Provide the [X, Y] coordinate of the cell's center where the given text is located.  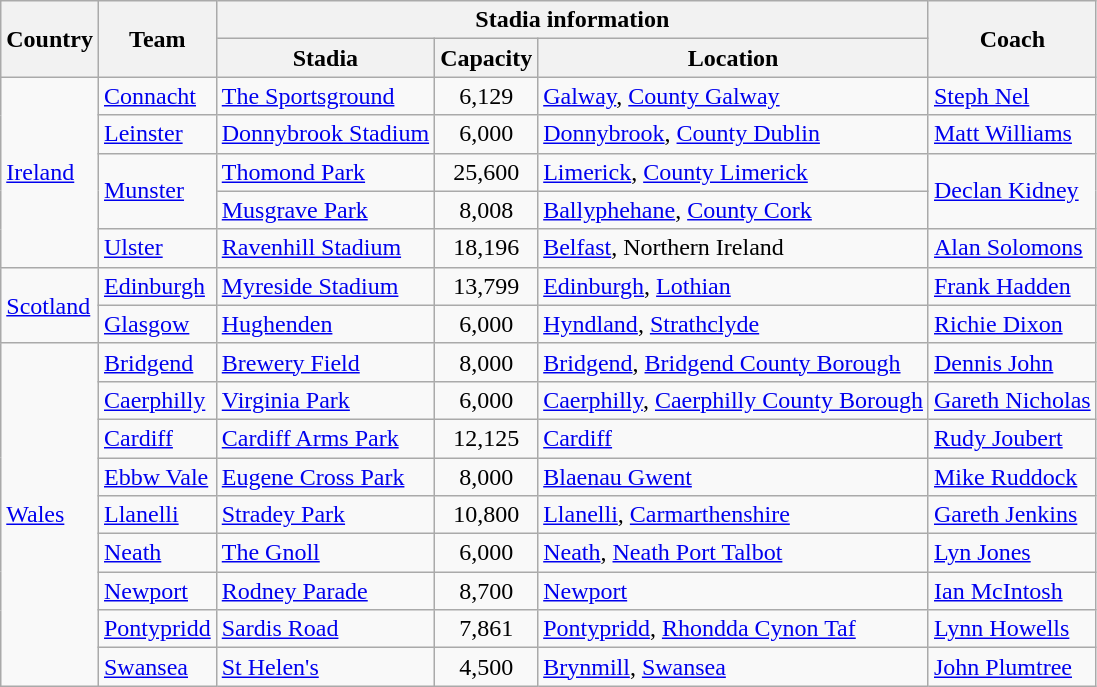
Capacity [486, 58]
John Plumtree [1012, 667]
Edinburgh [157, 286]
Munster [157, 191]
Richie Dixon [1012, 324]
Eugene Cross Park [325, 477]
18,196 [486, 248]
Ulster [157, 248]
Stadia information [572, 20]
Dennis John [1012, 362]
Neath, Neath Port Talbot [734, 553]
Alan Solomons [1012, 248]
Country [50, 39]
Lynn Howells [1012, 629]
Ian McIntosh [1012, 591]
Connacht [157, 96]
Ireland [50, 172]
Gareth Jenkins [1012, 515]
4,500 [486, 667]
Glasgow [157, 324]
The Gnoll [325, 553]
Caerphilly [157, 400]
Declan Kidney [1012, 191]
Caerphilly, Caerphilly County Borough [734, 400]
Lyn Jones [1012, 553]
8,700 [486, 591]
Galway, County Galway [734, 96]
Ballyphehane, County Cork [734, 210]
Limerick, County Limerick [734, 172]
Brynmill, Swansea [734, 667]
Ravenhill Stadium [325, 248]
Llanelli, Carmarthenshire [734, 515]
Myreside Stadium [325, 286]
12,125 [486, 438]
Location [734, 58]
The Sportsground [325, 96]
Coach [1012, 39]
Hughenden [325, 324]
13,799 [486, 286]
Team [157, 39]
Frank Hadden [1012, 286]
Brewery Field [325, 362]
Pontypridd, Rhondda Cynon Taf [734, 629]
Donnybrook, County Dublin [734, 134]
25,600 [486, 172]
Bridgend, Bridgend County Borough [734, 362]
Llanelli [157, 515]
Ebbw Vale [157, 477]
Steph Nel [1012, 96]
Thomond Park [325, 172]
Stadia [325, 58]
Swansea [157, 667]
Wales [50, 514]
10,800 [486, 515]
Rudy Joubert [1012, 438]
6,129 [486, 96]
St Helen's [325, 667]
Musgrave Park [325, 210]
Pontypridd [157, 629]
Hyndland, Strathclyde [734, 324]
Cardiff Arms Park [325, 438]
8,008 [486, 210]
Blaenau Gwent [734, 477]
Scotland [50, 305]
Neath [157, 553]
7,861 [486, 629]
Stradey Park [325, 515]
Belfast, Northern Ireland [734, 248]
Donnybrook Stadium [325, 134]
Leinster [157, 134]
Matt Williams [1012, 134]
Rodney Parade [325, 591]
Bridgend [157, 362]
Virginia Park [325, 400]
Mike Ruddock [1012, 477]
Edinburgh, Lothian [734, 286]
Sardis Road [325, 629]
Gareth Nicholas [1012, 400]
